From the cell containing the given text, extract its center point as [x, y] coordinate. 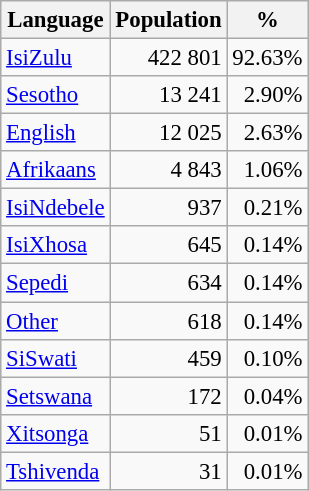
0.21% [268, 208]
0.04% [268, 396]
Sesotho [56, 95]
937 [168, 208]
IsiXhosa [56, 245]
English [56, 133]
Language [56, 20]
0.10% [268, 358]
2.90% [268, 95]
Xitsonga [56, 433]
51 [168, 433]
Afrikaans [56, 170]
Setswana [56, 396]
634 [168, 283]
1.06% [268, 170]
422 801 [168, 58]
618 [168, 321]
Population [168, 20]
Tshivenda [56, 471]
IsiNdebele [56, 208]
12 025 [168, 133]
31 [168, 471]
IsiZulu [56, 58]
13 241 [168, 95]
4 843 [168, 170]
645 [168, 245]
459 [168, 358]
Other [56, 321]
SiSwati [56, 358]
2.63% [268, 133]
92.63% [268, 58]
% [268, 20]
172 [168, 396]
Sepedi [56, 283]
